From the cell containing the given text, extract its center point as [X, Y] coordinate. 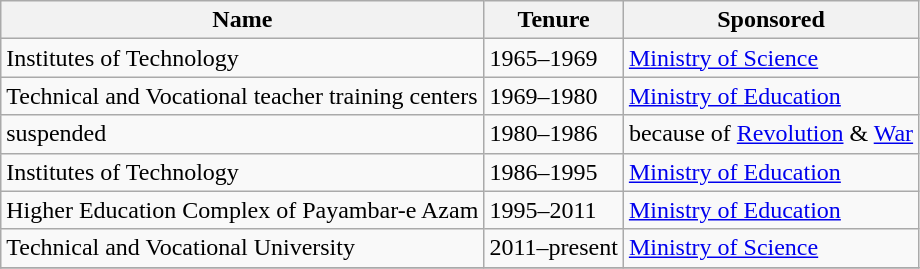
1965–1969 [554, 58]
1986–1995 [554, 172]
Tenure [554, 20]
1980–1986 [554, 134]
suspended [242, 134]
because of Revolution & War [770, 134]
Name [242, 20]
2011–present [554, 248]
1969–1980 [554, 96]
Sponsored [770, 20]
Technical and Vocational teacher training centers [242, 96]
Technical and Vocational University [242, 248]
1995–2011 [554, 210]
Higher Education Complex of Payambar-e Azam [242, 210]
